Capture the cell that displays the provided text and extract its (x, y) central coordinate. 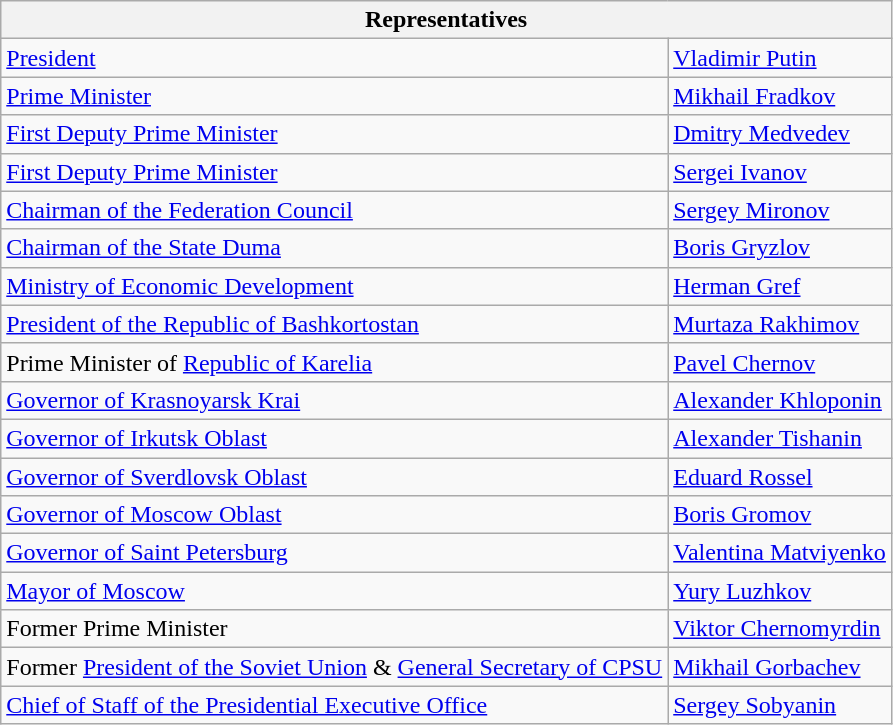
Mikhail Fradkov (780, 96)
Prime Minister of Republic of Karelia (334, 362)
Governor of Irkutsk Oblast (334, 438)
Governor of Saint Petersburg (334, 553)
Prime Minister (334, 96)
Representatives (446, 20)
Sergei Ivanov (780, 172)
Vladimir Putin (780, 58)
Alexander Tishanin (780, 438)
Mayor of Moscow (334, 591)
President of the Republic of Bashkortostan (334, 324)
President (334, 58)
Mikhail Gorbachev (780, 667)
Murtaza Rakhimov (780, 324)
Herman Gref (780, 286)
Governor of Moscow Oblast (334, 515)
Boris Gryzlov (780, 248)
Chief of Staff of the Presidential Executive Office (334, 705)
Chairman of the Federation Council (334, 210)
Sergey Sobyanin (780, 705)
Former President of the Soviet Union & General Secretary of CPSU (334, 667)
Viktor Chernomyrdin (780, 629)
Pavel Chernov (780, 362)
Governor of Krasnoyarsk Krai (334, 400)
Former Prime Minister (334, 629)
Dmitry Medvedev (780, 134)
Eduard Rossel (780, 477)
Chairman of the State Duma (334, 248)
Alexander Khloponin (780, 400)
Valentina Matviyenko (780, 553)
Governor of Sverdlovsk Oblast (334, 477)
Ministry of Economic Development (334, 286)
Yury Luzhkov (780, 591)
Sergey Mironov (780, 210)
Boris Gromov (780, 515)
